Locate the cell with the specified text and output its (X, Y) center coordinate. 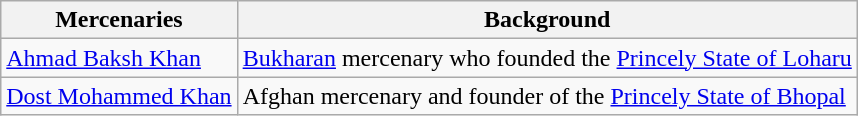
Dost Mohammed Khan (119, 96)
Ahmad Baksh Khan (119, 58)
Mercenaries (119, 20)
Background (547, 20)
Bukharan mercenary who founded the Princely State of Loharu (547, 58)
Afghan mercenary and founder of the Princely State of Bhopal (547, 96)
